Determine the (X, Y) coordinate at the center of the cell enclosing the given text.  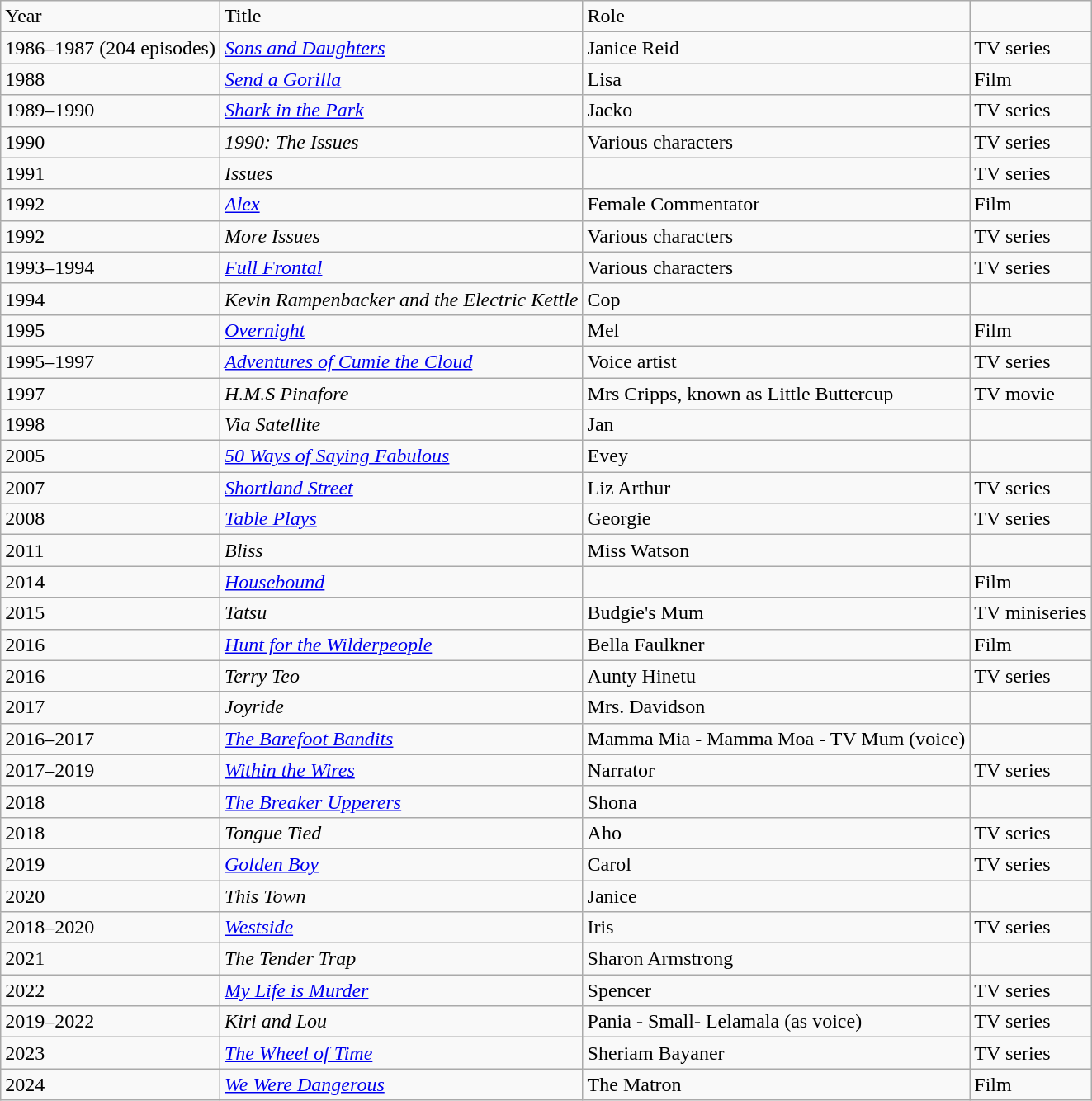
1995–1997 (111, 361)
Pania - Small- Lelamala (as voice) (776, 1022)
2022 (111, 990)
Westside (401, 928)
Mrs Cripps, known as Little Buttercup (776, 394)
Georgie (776, 519)
Aho (776, 833)
2020 (111, 895)
Table Plays (401, 519)
Title (401, 17)
Narrator (776, 770)
Female Commentator (776, 205)
2017–2019 (111, 770)
The Tender Trap (401, 959)
Role (776, 17)
2019–2022 (111, 1022)
1993–1994 (111, 267)
1995 (111, 330)
Mrs. Davidson (776, 707)
TV movie (1030, 394)
Kevin Rampenbacker and the Electric Kettle (401, 299)
1988 (111, 79)
2007 (111, 488)
Janice (776, 895)
2015 (111, 613)
1997 (111, 394)
Shortland Street (401, 488)
2017 (111, 707)
Via Satellite (401, 425)
Cop (776, 299)
2019 (111, 864)
Tatsu (401, 613)
Golden Boy (401, 864)
Mamma Mia - Mamma Moa - TV Mum (voice) (776, 739)
1990: The Issues (401, 142)
50 Ways of Saying Fabulous (401, 456)
More Issues (401, 236)
Spencer (776, 990)
Mel (776, 330)
Full Frontal (401, 267)
Alex (401, 205)
2014 (111, 582)
Kiri and Lou (401, 1022)
2005 (111, 456)
Lisa (776, 79)
The Breaker Upperers (401, 801)
The Matron (776, 1084)
The Wheel of Time (401, 1053)
2018–2020 (111, 928)
Bliss (401, 550)
Within the Wires (401, 770)
Shona (776, 801)
2021 (111, 959)
Aunty Hinetu (776, 676)
1986–1987 (204 episodes) (111, 48)
Housebound (401, 582)
TV miniseries (1030, 613)
1994 (111, 299)
Tongue Tied (401, 833)
Sheriam Bayaner (776, 1053)
Year (111, 17)
My Life is Murder (401, 990)
Iris (776, 928)
Janice Reid (776, 48)
The Barefoot Bandits (401, 739)
This Town (401, 895)
Jan (776, 425)
Sons and Daughters (401, 48)
We Were Dangerous (401, 1084)
Adventures of Cumie the Cloud (401, 361)
Overnight (401, 330)
Bella Faulkner (776, 645)
Joyride (401, 707)
Jacko (776, 111)
Terry Teo (401, 676)
2011 (111, 550)
1991 (111, 173)
H.M.S Pinafore (401, 394)
1989–1990 (111, 111)
Carol (776, 864)
Send a Gorilla (401, 79)
Liz Arthur (776, 488)
Miss Watson (776, 550)
Voice artist (776, 361)
2023 (111, 1053)
2008 (111, 519)
Sharon Armstrong (776, 959)
Shark in the Park (401, 111)
2024 (111, 1084)
Budgie's Mum (776, 613)
1998 (111, 425)
Issues (401, 173)
Hunt for the Wilderpeople (401, 645)
1990 (111, 142)
2016–2017 (111, 739)
Evey (776, 456)
